Output the (X, Y) coordinate of the center of the cell containing the given text.  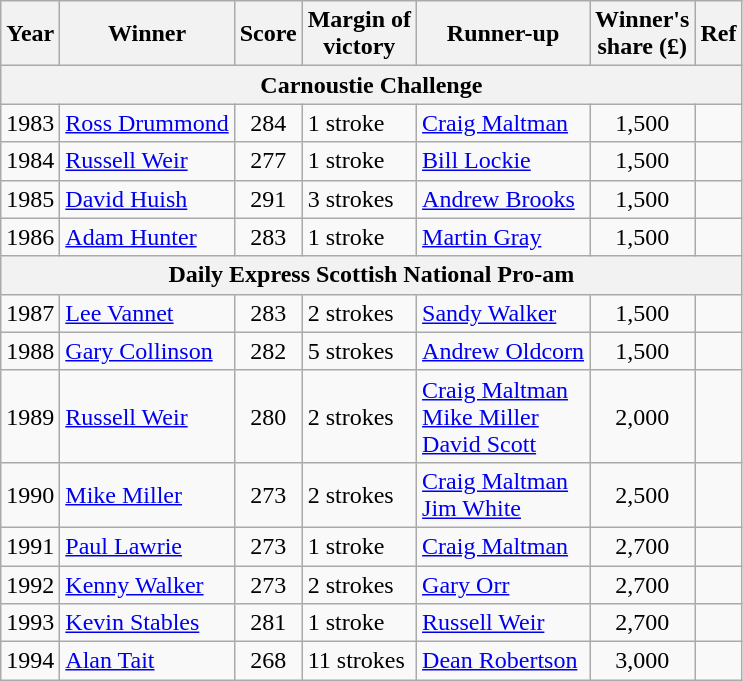
Mike Miller (147, 494)
1989 (30, 416)
Winner'sshare (£) (642, 34)
Year (30, 34)
1983 (30, 123)
1985 (30, 199)
David Huish (147, 199)
2,500 (642, 494)
Sandy Walker (504, 313)
Runner-up (504, 34)
3,000 (642, 661)
3 strokes (359, 199)
268 (268, 661)
Alan Tait (147, 661)
Kevin Stables (147, 623)
284 (268, 123)
280 (268, 416)
282 (268, 351)
Andrew Brooks (504, 199)
277 (268, 161)
1992 (30, 585)
1994 (30, 661)
1984 (30, 161)
Lee Vannet (147, 313)
Bill Lockie (504, 161)
Craig Maltman Jim White (504, 494)
Kenny Walker (147, 585)
Craig Maltman Mike Miller David Scott (504, 416)
1993 (30, 623)
11 strokes (359, 661)
Carnoustie Challenge (372, 85)
Margin ofvictory (359, 34)
1990 (30, 494)
1991 (30, 546)
Paul Lawrie (147, 546)
Andrew Oldcorn (504, 351)
Ref (718, 34)
Gary Orr (504, 585)
1987 (30, 313)
2,000 (642, 416)
Daily Express Scottish National Pro-am (372, 275)
Dean Robertson (504, 661)
1986 (30, 237)
Gary Collinson (147, 351)
291 (268, 199)
1988 (30, 351)
Ross Drummond (147, 123)
Winner (147, 34)
Martin Gray (504, 237)
Adam Hunter (147, 237)
281 (268, 623)
5 strokes (359, 351)
Score (268, 34)
